Extract the (x, y) coordinate from the center of the cell holding the provided text.  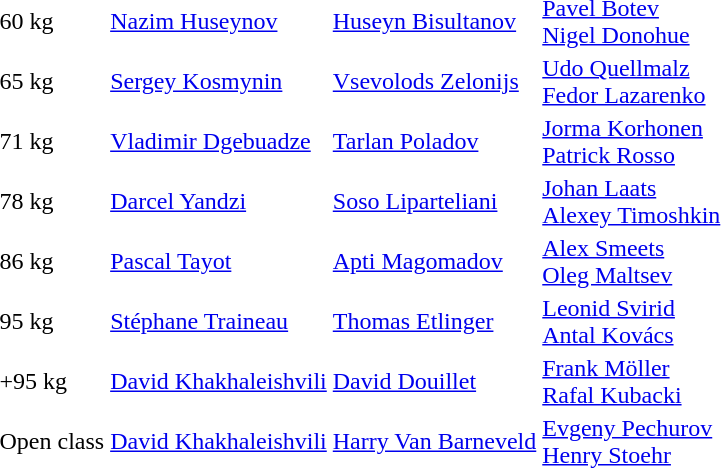
Sergey Kosmynin (219, 82)
David Douillet (434, 382)
Vladimir Dgebuadze (219, 142)
Pascal Tayot (219, 262)
Soso Liparteliani (434, 202)
Vsevolods Zelonijs (434, 82)
Stéphane Traineau (219, 322)
Darcel Yandzi (219, 202)
Thomas Etlinger (434, 322)
Tarlan Poladov (434, 142)
David Khakhaleishvili (219, 382)
Apti Magomadov (434, 262)
